Scan for the cell matching the given text and deliver its [x, y] coordinate at center. 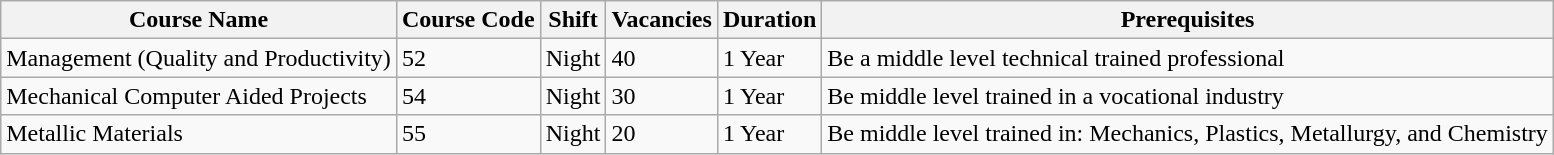
40 [662, 58]
54 [468, 96]
Duration [769, 20]
Course Code [468, 20]
Vacancies [662, 20]
30 [662, 96]
Mechanical Computer Aided Projects [199, 96]
52 [468, 58]
Be middle level trained in a vocational industry [1188, 96]
Course Name [199, 20]
Prerequisites [1188, 20]
Be a middle level technical trained professional [1188, 58]
55 [468, 134]
20 [662, 134]
Metallic Materials [199, 134]
Be middle level trained in: Mechanics, Plastics, Metallurgy, and Chemistry [1188, 134]
Shift [573, 20]
Management (Quality and Productivity) [199, 58]
